Output the [X, Y] coordinate of the center of the cell containing the given text.  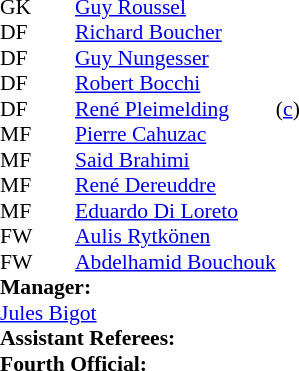
Richard Boucher [176, 33]
Aulis Rytkönen [176, 237]
René Pleimelding [176, 109]
René Dereuddre [176, 185]
Eduardo Di Loreto [176, 211]
Robert Bocchi [176, 83]
Said Brahimi [176, 160]
Manager: [138, 287]
Abdelhamid Bouchouk [176, 262]
Pierre Cahuzac [176, 135]
Guy Nungesser [176, 58]
